Identify which cell holds the provided text, then report its (X, Y) central coordinate. 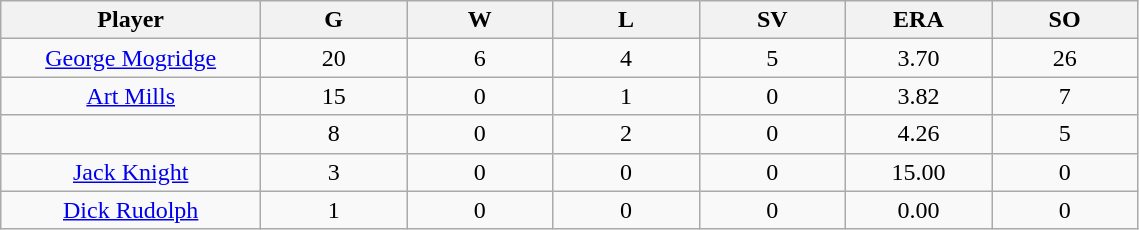
8 (334, 134)
15 (334, 96)
4 (626, 58)
Jack Knight (131, 172)
7 (1065, 96)
15.00 (918, 172)
3 (334, 172)
SV (772, 20)
20 (334, 58)
4.26 (918, 134)
Art Mills (131, 96)
W (480, 20)
George Mogridge (131, 58)
Player (131, 20)
G (334, 20)
3.70 (918, 58)
0.00 (918, 210)
2 (626, 134)
L (626, 20)
SO (1065, 20)
6 (480, 58)
26 (1065, 58)
ERA (918, 20)
3.82 (918, 96)
Dick Rudolph (131, 210)
